Locate the cell with the specified text and output its [x, y] center coordinate. 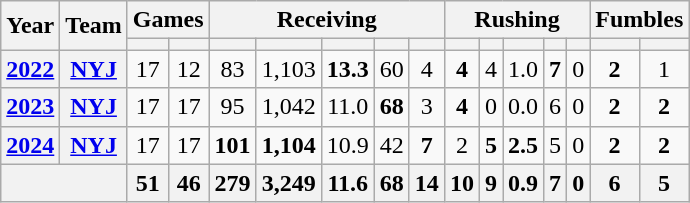
1,042 [288, 107]
83 [232, 69]
46 [188, 183]
0.9 [522, 183]
11.6 [348, 183]
3,249 [288, 183]
Games [168, 20]
3 [426, 107]
12 [188, 69]
Team [94, 26]
2022 [30, 69]
Year [30, 26]
10 [462, 183]
11.0 [348, 107]
60 [392, 69]
279 [232, 183]
10.9 [348, 145]
Fumbles [640, 20]
51 [148, 183]
14 [426, 183]
2.5 [522, 145]
1.0 [522, 69]
1,104 [288, 145]
9 [490, 183]
95 [232, 107]
1 [664, 69]
2024 [30, 145]
101 [232, 145]
2023 [30, 107]
Rushing [516, 20]
42 [392, 145]
0.0 [522, 107]
Receiving [326, 20]
13.3 [348, 69]
1,103 [288, 69]
